Provide the (x, y) coordinate of the cell's center where the given text is located.  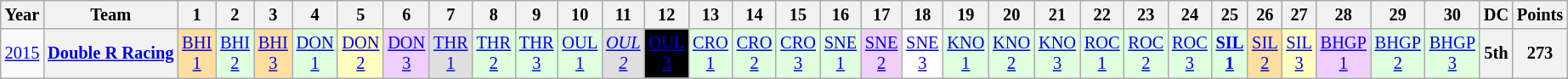
16 (841, 14)
11 (623, 14)
THR1 (450, 54)
5 (360, 14)
SIL2 (1265, 54)
DON1 (315, 54)
DON3 (406, 54)
BHGP1 (1344, 54)
SIL1 (1231, 54)
DC (1496, 14)
23 (1146, 14)
12 (667, 14)
14 (755, 14)
Team (110, 14)
27 (1299, 14)
BHI2 (235, 54)
CRO2 (755, 54)
20 (1011, 14)
Points (1540, 14)
19 (965, 14)
2015 (22, 54)
Double R Racing (110, 54)
4 (315, 14)
2 (235, 14)
273 (1540, 54)
KNO1 (965, 54)
9 (536, 14)
10 (580, 14)
15 (798, 14)
THR2 (494, 54)
13 (710, 14)
THR3 (536, 54)
8 (494, 14)
SNE1 (841, 54)
Year (22, 14)
28 (1344, 14)
1 (197, 14)
21 (1057, 14)
CRO1 (710, 54)
18 (922, 14)
KNO3 (1057, 54)
BHI3 (274, 54)
OUL2 (623, 54)
OUL3 (667, 54)
17 (881, 14)
SNE2 (881, 54)
25 (1231, 14)
30 (1452, 14)
ROC1 (1102, 54)
6 (406, 14)
3 (274, 14)
KNO2 (1011, 54)
5th (1496, 54)
BHI1 (197, 54)
DON2 (360, 54)
29 (1398, 14)
22 (1102, 14)
ROC3 (1190, 54)
ROC2 (1146, 54)
24 (1190, 14)
7 (450, 14)
CRO3 (798, 54)
SNE3 (922, 54)
BHGP3 (1452, 54)
OUL1 (580, 54)
BHGP2 (1398, 54)
26 (1265, 14)
SIL3 (1299, 54)
